Capture the cell that displays the provided text and extract its (X, Y) central coordinate. 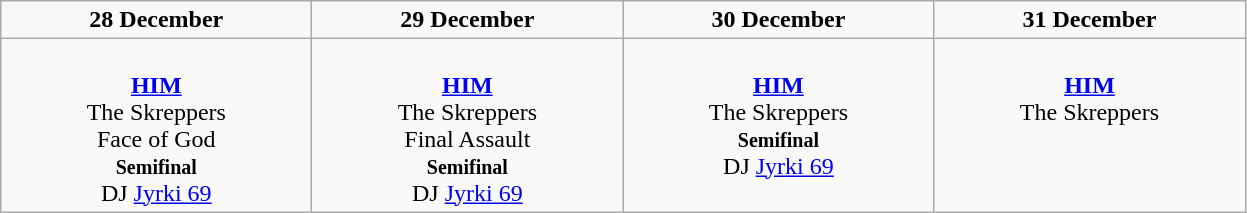
31 December (1090, 20)
HIM The Skreppers (1090, 126)
HIM The Skreppers Final Assault Semifinal DJ Jyrki 69 (468, 126)
29 December (468, 20)
HIM The Skreppers Semifinal DJ Jyrki 69 (778, 126)
30 December (778, 20)
28 December (156, 20)
HIM The Skreppers Face of God Semifinal DJ Jyrki 69 (156, 126)
